Identify which cell holds the provided text, then report its (x, y) central coordinate. 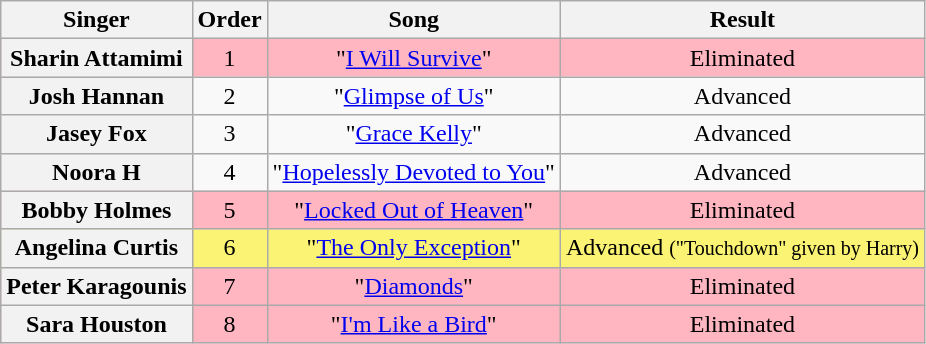
"I'm Like a Bird" (414, 324)
"Diamonds" (414, 286)
"Grace Kelly" (414, 134)
"The Only Exception" (414, 248)
2 (230, 96)
Singer (96, 20)
8 (230, 324)
Angelina Curtis (96, 248)
Advanced ("Touchdown" given by Harry) (742, 248)
"I Will Survive" (414, 58)
4 (230, 172)
Result (742, 20)
Peter Karagounis (96, 286)
"Hopelessly Devoted to You" (414, 172)
Song (414, 20)
Noora H (96, 172)
7 (230, 286)
Order (230, 20)
6 (230, 248)
Bobby Holmes (96, 210)
Sara Houston (96, 324)
Josh Hannan (96, 96)
Jasey Fox (96, 134)
"Glimpse of Us" (414, 96)
3 (230, 134)
"Locked Out of Heaven" (414, 210)
1 (230, 58)
Sharin Attamimi (96, 58)
5 (230, 210)
